Pinpoint the cell where the given text exists, returning its (X, Y) midpoint coordinate. 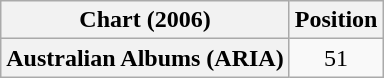
Chart (2006) (145, 20)
Australian Albums (ARIA) (145, 58)
Position (336, 20)
51 (336, 58)
